Extract the [X, Y] coordinate from the center of the cell holding the provided text.  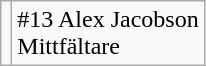
#13 Alex JacobsonMittfältare [108, 34]
